Find where the given text appears and provide that cell's center as [X, Y] coordinate. 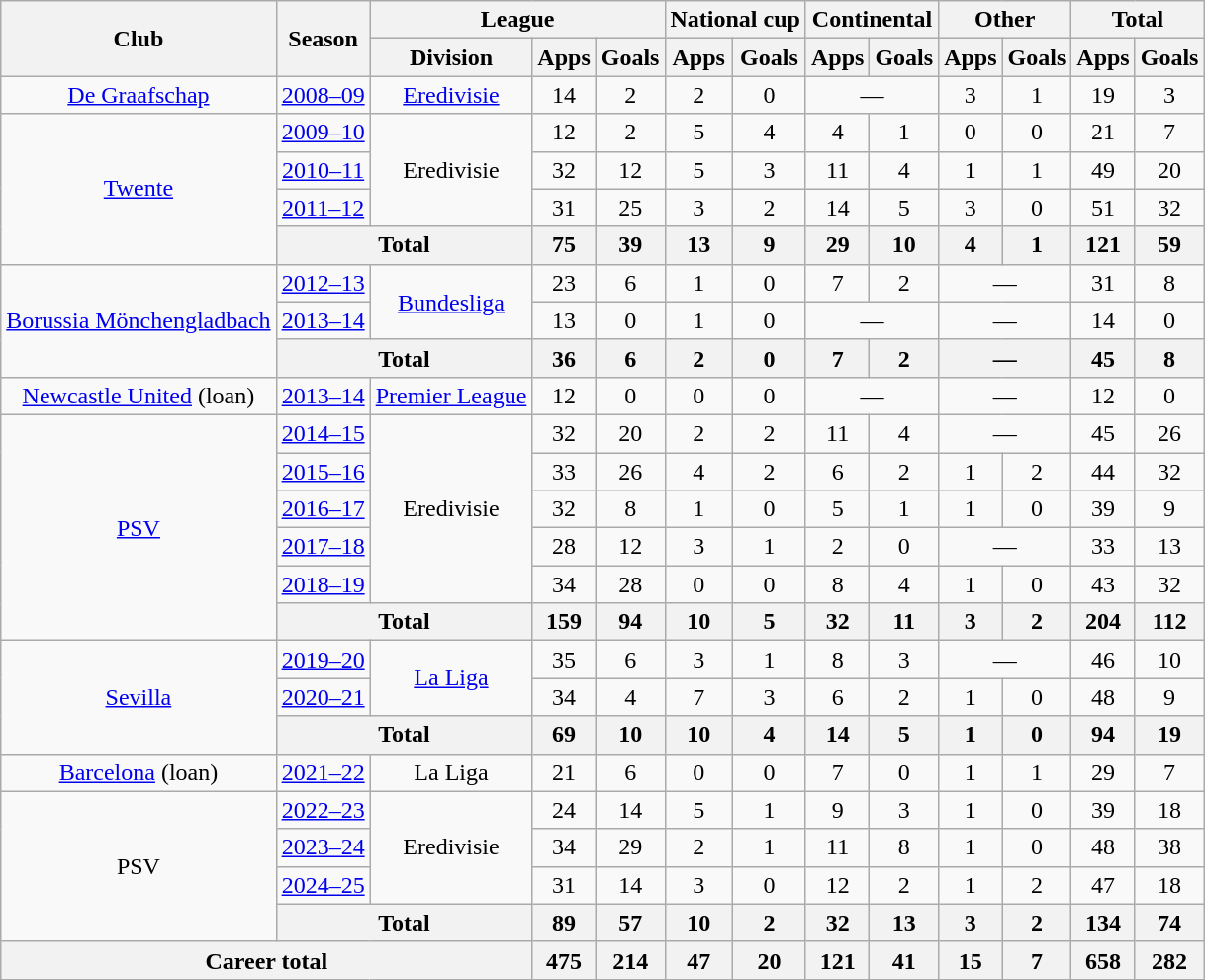
2009–10 [323, 133]
National cup [735, 20]
74 [1169, 923]
214 [630, 960]
Borussia Mönchengladbach [139, 320]
Sevilla [139, 697]
2017–18 [323, 547]
36 [564, 358]
2011–12 [323, 208]
2020–21 [323, 697]
De Graafschap [139, 95]
23 [564, 283]
Premier League [451, 396]
15 [971, 960]
59 [1169, 245]
2023–24 [323, 847]
2018–19 [323, 584]
204 [1103, 622]
Career total [267, 960]
Twente [139, 189]
25 [630, 208]
Bundesliga [451, 302]
2014–15 [323, 433]
2008–09 [323, 95]
89 [564, 923]
69 [564, 735]
Newcastle United (loan) [139, 396]
75 [564, 245]
2015–16 [323, 472]
Season [323, 39]
24 [564, 810]
475 [564, 960]
2012–13 [323, 283]
2021–22 [323, 772]
46 [1103, 660]
2022–23 [323, 810]
41 [904, 960]
38 [1169, 847]
Continental [872, 20]
44 [1103, 472]
57 [630, 923]
2019–20 [323, 660]
Barcelona (loan) [139, 772]
Club [139, 39]
159 [564, 622]
282 [1169, 960]
Division [451, 57]
2016–17 [323, 509]
League [517, 20]
2010–11 [323, 170]
658 [1103, 960]
51 [1103, 208]
49 [1103, 170]
112 [1169, 622]
2024–25 [323, 885]
Other [1005, 20]
35 [564, 660]
134 [1103, 923]
43 [1103, 584]
